Search for the cell housing the specified text and yield its [x, y] center coordinate. 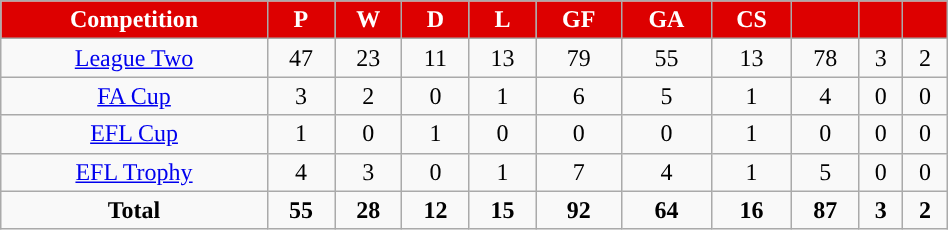
League Two [134, 58]
D [436, 20]
L [502, 20]
16 [752, 210]
EFL Trophy [134, 172]
EFL Cup [134, 134]
W [368, 20]
79 [578, 58]
12 [436, 210]
23 [368, 58]
7 [578, 172]
GA [666, 20]
6 [578, 96]
87 [826, 210]
28 [368, 210]
11 [436, 58]
Competition [134, 20]
FA Cup [134, 96]
78 [826, 58]
P [300, 20]
47 [300, 58]
GF [578, 20]
CS [752, 20]
92 [578, 210]
15 [502, 210]
64 [666, 210]
Total [134, 210]
